Scan for the cell matching the given text and deliver its (x, y) coordinate at center. 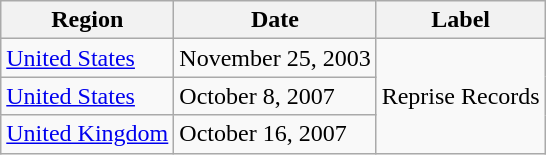
October 16, 2007 (275, 134)
Region (88, 20)
Reprise Records (460, 96)
October 8, 2007 (275, 96)
Label (460, 20)
Date (275, 20)
United Kingdom (88, 134)
November 25, 2003 (275, 58)
